Find where the given text appears and provide that cell's center as [x, y] coordinate. 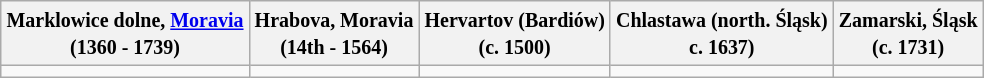
Chlastawa (north. Śląsk)c. 1637) [722, 34]
Hervartov (Bardiów)(c. 1500) [515, 34]
Marklowice dolne, Moravia(1360 - 1739) [125, 34]
Zamarski, Śląsk(c. 1731) [908, 34]
Hrabova, Moravia(14th - 1564) [334, 34]
